For the text-containing cell, return its midpoint in [X, Y] coordinate format. 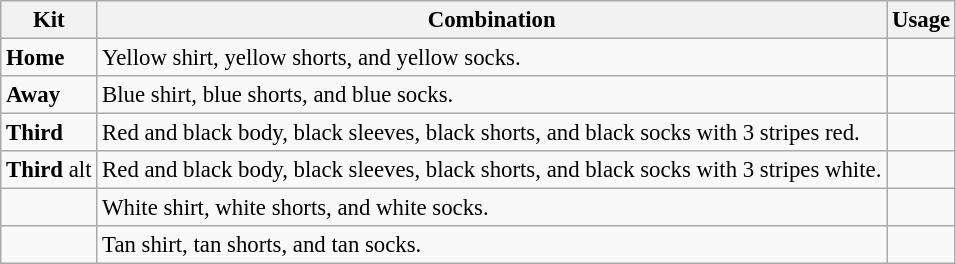
Tan shirt, tan shorts, and tan socks. [492, 245]
Home [49, 58]
Away [49, 95]
Red and black body, black sleeves, black shorts, and black socks with 3 stripes white. [492, 170]
Usage [922, 20]
Red and black body, black sleeves, black shorts, and black socks with 3 stripes red. [492, 133]
Yellow shirt, yellow shorts, and yellow socks. [492, 58]
Third [49, 133]
Kit [49, 20]
White shirt, white shorts, and white socks. [492, 208]
Blue shirt, blue shorts, and blue socks. [492, 95]
Third alt [49, 170]
Combination [492, 20]
